Pinpoint the cell where the given text exists, returning its [x, y] midpoint coordinate. 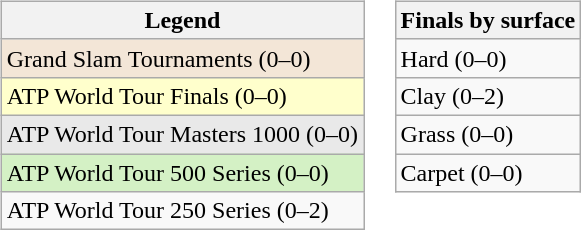
ATP World Tour Masters 1000 (0–0) [182, 134]
Grass (0–0) [488, 134]
Grand Slam Tournaments (0–0) [182, 58]
Hard (0–0) [488, 58]
ATP World Tour 500 Series (0–0) [182, 173]
Finals by surface [488, 20]
ATP World Tour 250 Series (0–2) [182, 211]
Carpet (0–0) [488, 173]
Legend [182, 20]
ATP World Tour Finals (0–0) [182, 96]
Clay (0–2) [488, 96]
